Pinpoint the cell where the given text exists, returning its [x, y] midpoint coordinate. 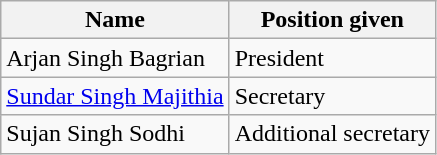
Arjan Singh Bagrian [115, 58]
President [332, 58]
Additional secretary [332, 134]
Secretary [332, 96]
Position given [332, 20]
Name [115, 20]
Sujan Singh Sodhi [115, 134]
Sundar Singh Majithia [115, 96]
